Pinpoint the cell where the given text exists, returning its [x, y] midpoint coordinate. 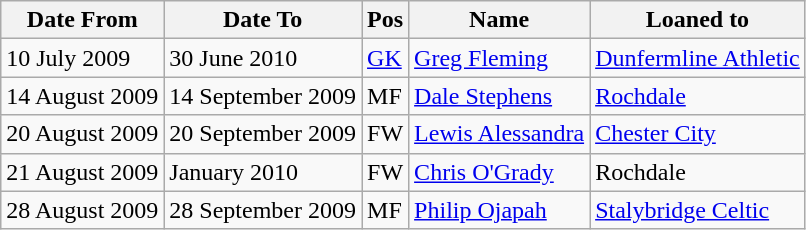
GK [386, 58]
28 September 2009 [263, 210]
Date From [82, 20]
Pos [386, 20]
14 September 2009 [263, 96]
Greg Fleming [500, 58]
January 2010 [263, 172]
Name [500, 20]
20 August 2009 [82, 134]
10 July 2009 [82, 58]
Chester City [698, 134]
21 August 2009 [82, 172]
Philip Ojapah [500, 210]
28 August 2009 [82, 210]
20 September 2009 [263, 134]
Dale Stephens [500, 96]
Chris O'Grady [500, 172]
Date To [263, 20]
Stalybridge Celtic [698, 210]
14 August 2009 [82, 96]
Loaned to [698, 20]
Dunfermline Athletic [698, 58]
30 June 2010 [263, 58]
Lewis Alessandra [500, 134]
